Search for the cell housing the specified text and yield its [X, Y] center coordinate. 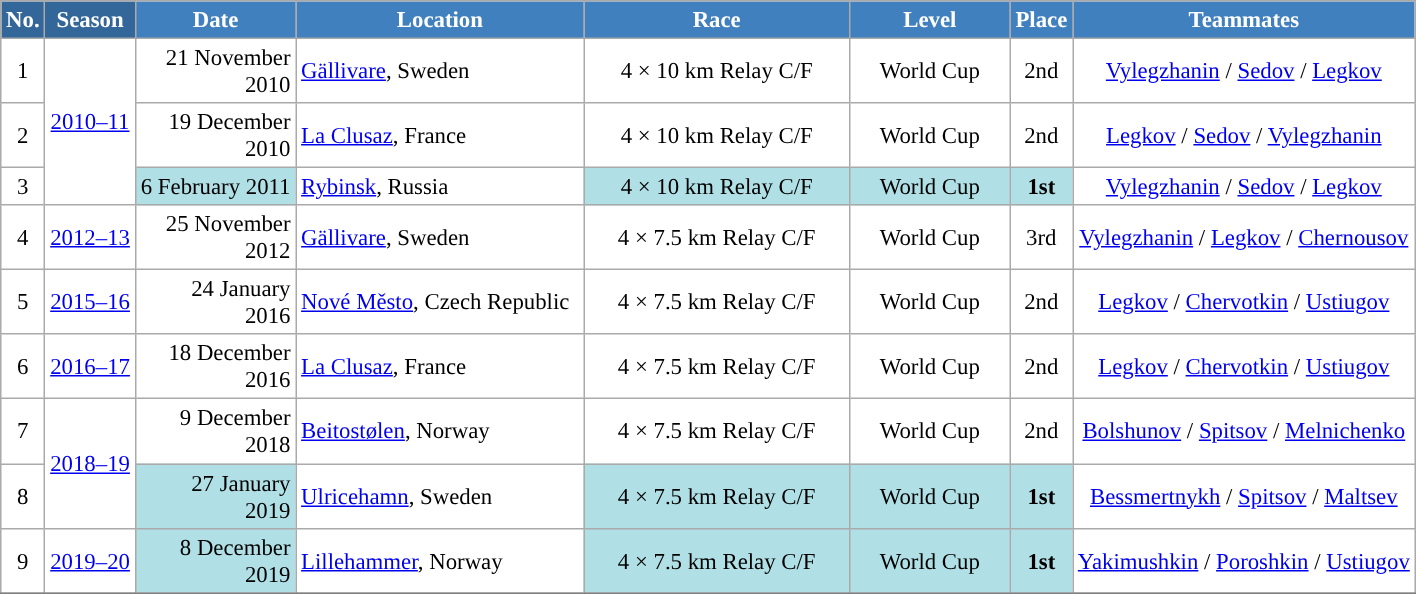
2010–11 [90, 122]
21 November 2010 [216, 72]
8 [23, 496]
Date [216, 20]
No. [23, 20]
Level [930, 20]
24 January 2016 [216, 302]
Vylegzhanin / Legkov / Chernousov [1244, 238]
4 [23, 238]
Bessmertnykh / Spitsov / Maltsev [1244, 496]
18 December 2016 [216, 366]
Season [90, 20]
2015–16 [90, 302]
9 [23, 560]
2 [23, 136]
Nové Město, Czech Republic [440, 302]
8 December 2019 [216, 560]
25 November 2012 [216, 238]
Bolshunov / Spitsov / Melnichenko [1244, 432]
Lillehammer, Norway [440, 560]
6 February 2011 [216, 187]
Ulricehamn, Sweden [440, 496]
9 December 2018 [216, 432]
Legkov / Sedov / Vylegzhanin [1244, 136]
1 [23, 72]
2012–13 [90, 238]
7 [23, 432]
Rybinsk, Russia [440, 187]
6 [23, 366]
Teammates [1244, 20]
2016–17 [90, 366]
2019–20 [90, 560]
27 January 2019 [216, 496]
5 [23, 302]
Location [440, 20]
Yakimushkin / Poroshkin / Ustiugov [1244, 560]
Place [1041, 20]
2018–19 [90, 464]
Beitostølen, Norway [440, 432]
3 [23, 187]
Race [717, 20]
19 December 2010 [216, 136]
3rd [1041, 238]
